For the text-containing cell, return its midpoint in (X, Y) coordinate format. 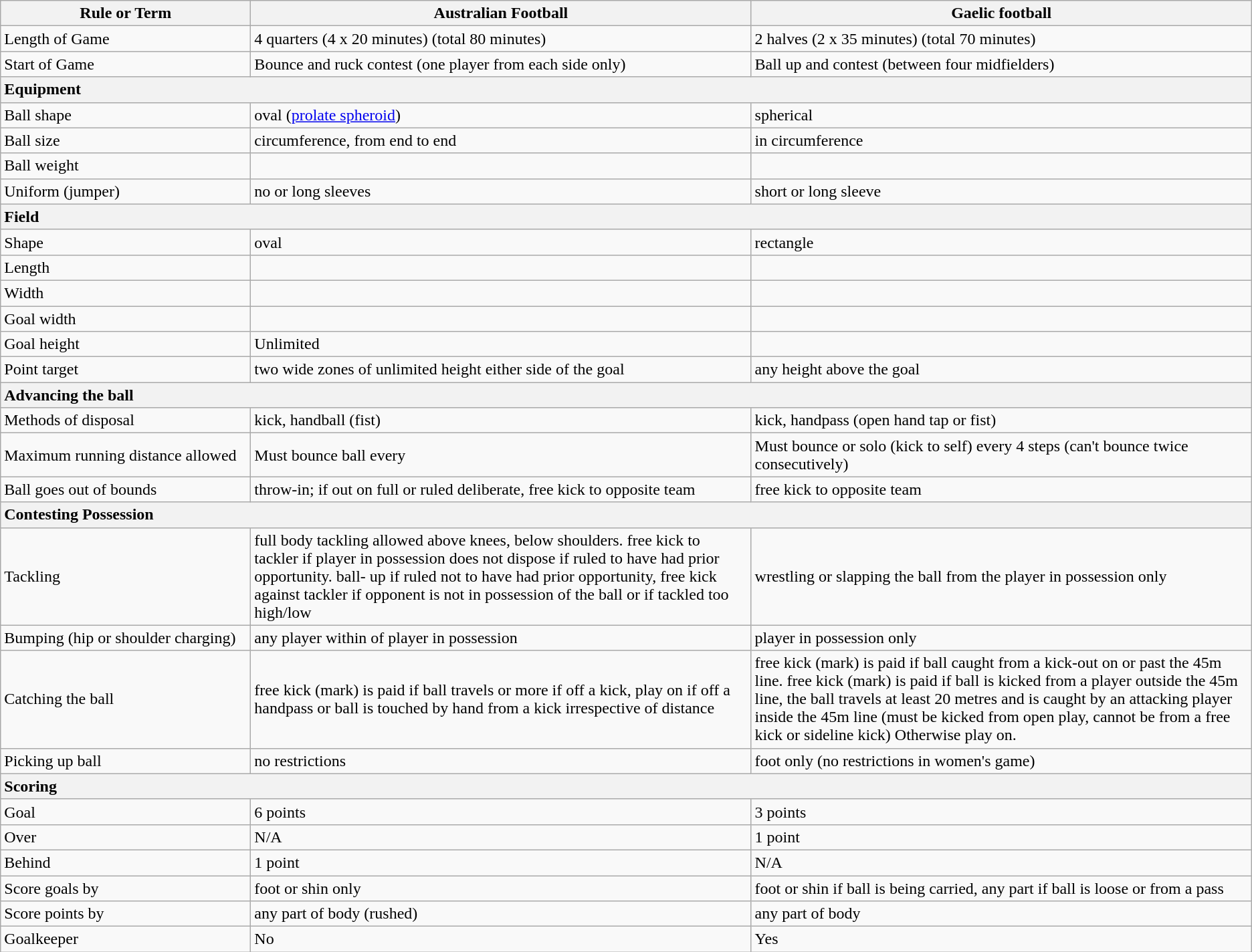
Australian Football (501, 13)
Unlimited (501, 344)
Point target (126, 370)
any part of body (rushed) (501, 914)
wrestling or slapping the ball from the player in possession only (1001, 576)
Methods of disposal (126, 421)
foot only (no restrictions in women's game) (1001, 761)
free kick to opposite team (1001, 489)
Behind (126, 862)
Over (126, 837)
Catching the ball (126, 699)
rectangle (1001, 242)
short or long sleeve (1001, 191)
Contesting Possession (626, 515)
any part of body (1001, 914)
kick, handball (fist) (501, 421)
Gaelic football (1001, 13)
Ball shape (126, 115)
Advancing the ball (626, 395)
circumference, from end to end (501, 140)
Field (626, 217)
Rule or Term (126, 13)
Shape (126, 242)
Goal width (126, 319)
Length of Game (126, 39)
Goalkeeper (126, 939)
in circumference (1001, 140)
oval (prolate spheroid) (501, 115)
no or long sleeves (501, 191)
2 halves (2 x 35 minutes) (total 70 minutes) (1001, 39)
foot or shin if ball is being carried, any part if ball is loose or from a pass (1001, 888)
Maximum running distance allowed (126, 455)
Ball weight (126, 166)
Width (126, 293)
Bumping (hip or shoulder charging) (126, 638)
two wide zones of unlimited height either side of the goal (501, 370)
Yes (1001, 939)
Equipment (626, 90)
oval (501, 242)
kick, handpass (open hand tap or fist) (1001, 421)
Picking up ball (126, 761)
Scoring (626, 786)
no restrictions (501, 761)
4 quarters (4 x 20 minutes) (total 80 minutes) (501, 39)
player in possession only (1001, 638)
3 points (1001, 812)
throw-in; if out on full or ruled deliberate, free kick to opposite team (501, 489)
Goal (126, 812)
No (501, 939)
any player within of player in possession (501, 638)
Ball size (126, 140)
Must bounce ball every (501, 455)
Uniform (jumper) (126, 191)
Score points by (126, 914)
Score goals by (126, 888)
foot or shin only (501, 888)
Start of Game (126, 64)
Ball goes out of bounds (126, 489)
Tackling (126, 576)
Goal height (126, 344)
Must bounce or solo (kick to self) every 4 steps (can't bounce twice consecutively) (1001, 455)
Ball up and contest (between four midfielders) (1001, 64)
spherical (1001, 115)
Length (126, 267)
any height above the goal (1001, 370)
Bounce and ruck contest (one player from each side only) (501, 64)
6 points (501, 812)
